From the cell containing the given text, extract its center point as [X, Y] coordinate. 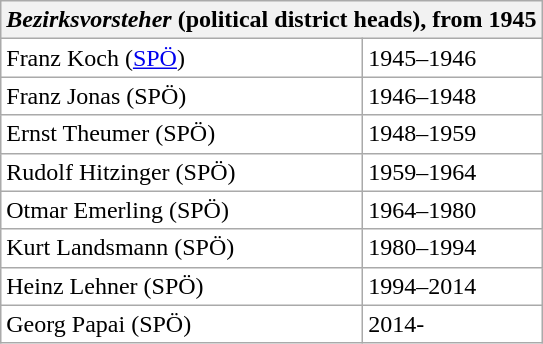
1948–1959 [452, 134]
1959–1964 [452, 172]
Rudolf Hitzinger (SPÖ) [182, 172]
Ernst Theumer (SPÖ) [182, 134]
Otmar Emerling (SPÖ) [182, 210]
1994–2014 [452, 286]
Franz Jonas (SPÖ) [182, 96]
1980–1994 [452, 248]
1946–1948 [452, 96]
1964–1980 [452, 210]
1945–1946 [452, 58]
Heinz Lehner (SPÖ) [182, 286]
Bezirksvorsteher (political district heads), from 1945 [272, 20]
Franz Koch (SPÖ) [182, 58]
Georg Papai (SPÖ) [182, 324]
2014- [452, 324]
Kurt Landsmann (SPÖ) [182, 248]
